Capture the cell that displays the provided text and extract its (x, y) central coordinate. 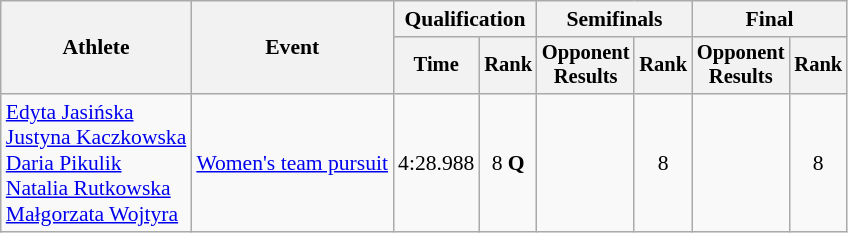
Time (436, 66)
Final (770, 19)
Athlete (96, 48)
8 Q (508, 163)
Edyta JasińskaJustyna KaczkowskaDaria PikulikNatalia RutkowskaMałgorzata Wojtyra (96, 163)
4:28.988 (436, 163)
Qualification (465, 19)
Women's team pursuit (292, 163)
Event (292, 48)
Semifinals (614, 19)
